Output the (x, y) coordinate of the center of the cell containing the given text.  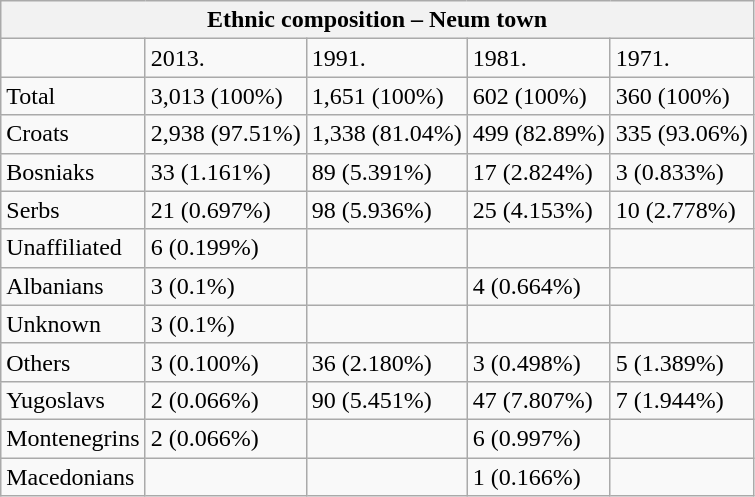
3 (0.833%) (682, 172)
25 (4.153%) (538, 210)
Montenegrins (73, 438)
3 (0.100%) (226, 362)
Ethnic composition – Neum town (378, 20)
2013. (226, 58)
89 (5.391%) (386, 172)
90 (5.451%) (386, 400)
Total (73, 96)
1971. (682, 58)
21 (0.697%) (226, 210)
6 (0.199%) (226, 248)
2,938 (97.51%) (226, 134)
4 (0.664%) (538, 286)
Unknown (73, 324)
Yugoslavs (73, 400)
17 (2.824%) (538, 172)
1,651 (100%) (386, 96)
47 (7.807%) (538, 400)
499 (82.89%) (538, 134)
360 (100%) (682, 96)
1,338 (81.04%) (386, 134)
1991. (386, 58)
Albanians (73, 286)
Croats (73, 134)
Serbs (73, 210)
98 (5.936%) (386, 210)
Unaffiliated (73, 248)
Bosniaks (73, 172)
3 (0.498%) (538, 362)
602 (100%) (538, 96)
6 (0.997%) (538, 438)
335 (93.06%) (682, 134)
7 (1.944%) (682, 400)
Others (73, 362)
Macedonians (73, 477)
10 (2.778%) (682, 210)
36 (2.180%) (386, 362)
5 (1.389%) (682, 362)
1 (0.166%) (538, 477)
33 (1.161%) (226, 172)
1981. (538, 58)
3,013 (100%) (226, 96)
